Output the [X, Y] coordinate of the center of the cell containing the given text.  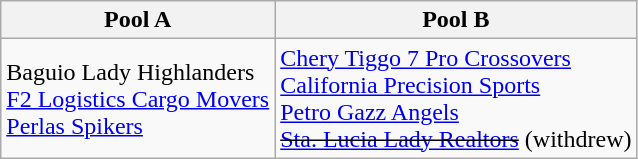
Pool B [456, 20]
Pool A [138, 20]
Chery Tiggo 7 Pro CrossoversCalifornia Precision SportsPetro Gazz AngelsSta. Lucia Lady Realtors (withdrew) [456, 98]
Baguio Lady HighlandersF2 Logistics Cargo MoversPerlas Spikers [138, 98]
